From the cell containing the given text, extract its center point as (X, Y) coordinate. 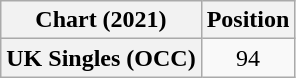
94 (248, 58)
Chart (2021) (101, 20)
UK Singles (OCC) (101, 58)
Position (248, 20)
